Locate the cell with the specified text and output its (x, y) center coordinate. 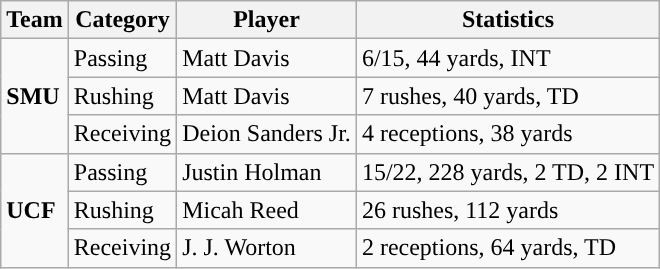
6/15, 44 yards, INT (508, 58)
J. J. Worton (267, 248)
2 receptions, 64 yards, TD (508, 248)
Deion Sanders Jr. (267, 134)
Team (35, 20)
Statistics (508, 20)
15/22, 228 yards, 2 TD, 2 INT (508, 172)
Micah Reed (267, 210)
UCF (35, 210)
Justin Holman (267, 172)
Player (267, 20)
4 receptions, 38 yards (508, 134)
Category (122, 20)
7 rushes, 40 yards, TD (508, 96)
26 rushes, 112 yards (508, 210)
SMU (35, 96)
